Detect which cell encompasses the target text, then output its (X, Y) center coordinate. 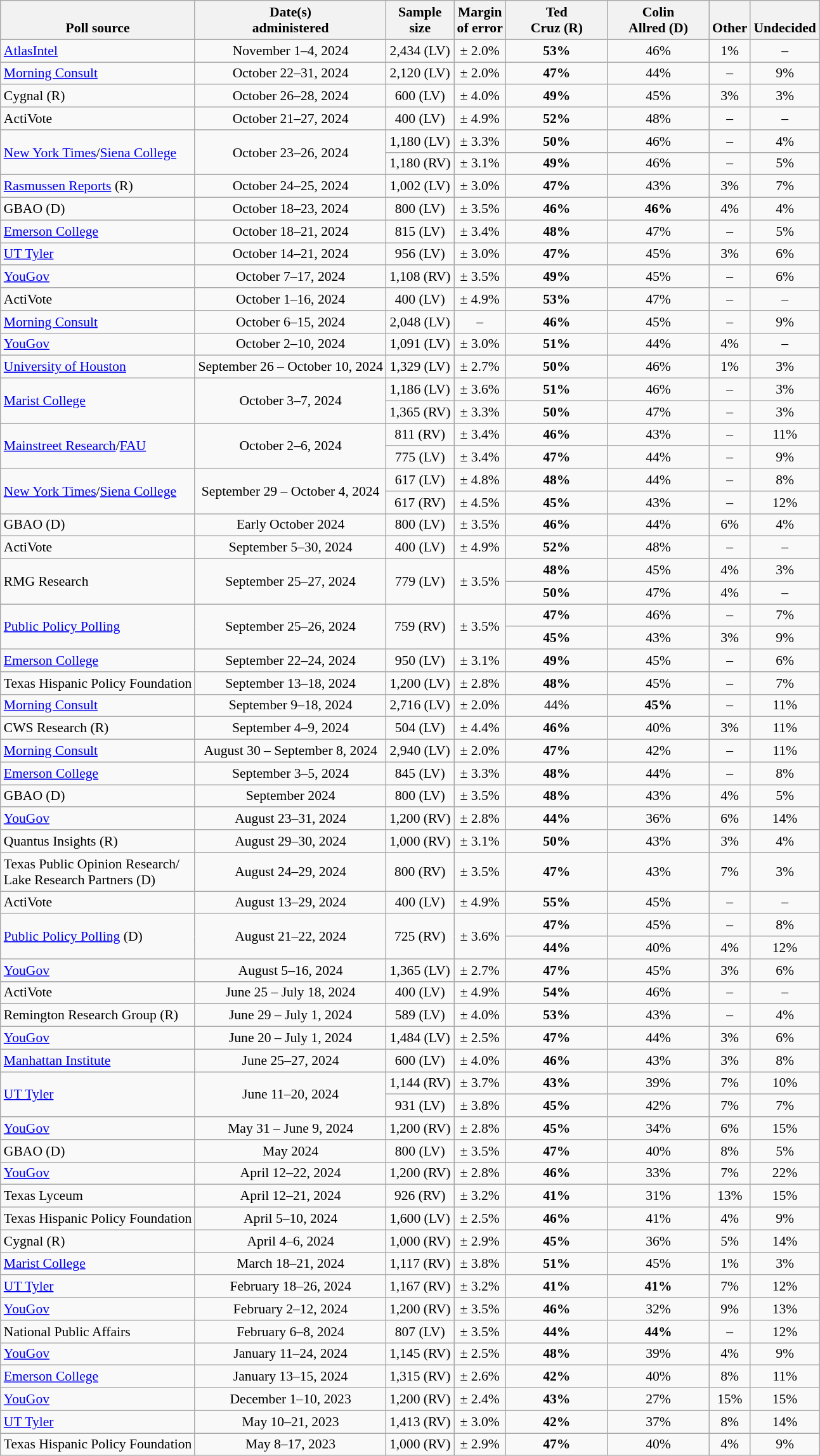
845 (LV) (420, 773)
February 6–8, 2024 (290, 1332)
September 25–27, 2024 (290, 582)
926 (RV) (420, 1196)
2,940 (LV) (420, 751)
589 (LV) (420, 1015)
February 2–12, 2024 (290, 1309)
1,117 (RV) (420, 1264)
December 1–10, 2023 (290, 1400)
National Public Affairs (98, 1332)
June 25–27, 2024 (290, 1060)
931 (LV) (420, 1106)
1,329 (LV) (420, 367)
February 18–26, 2024 (290, 1287)
617 (RV) (420, 503)
October 18–23, 2024 (290, 209)
775 (LV) (420, 458)
October 14–21, 2024 (290, 254)
1,365 (RV) (420, 412)
1,108 (RV) (420, 277)
August 29–30, 2024 (290, 841)
Mainstreet Research/FAU (98, 446)
June 29 – July 1, 2024 (290, 1015)
Poll source (98, 20)
May 2024 (290, 1151)
950 (LV) (420, 660)
811 (RV) (420, 435)
1,091 (LV) (420, 344)
September 3–5, 2024 (290, 773)
October 26–28, 2024 (290, 96)
± 2.4% (480, 1400)
Remington Research Group (R) (98, 1015)
55% (557, 903)
725 (RV) (420, 937)
617 (LV) (420, 480)
ColinAllred (D) (658, 20)
AtlasIntel (98, 51)
October 22–31, 2024 (290, 74)
1,413 (RV) (420, 1422)
± 2.6% (480, 1377)
April 12–22, 2024 (290, 1173)
September 25–26, 2024 (290, 626)
2,120 (LV) (420, 74)
October 6–15, 2024 (290, 322)
August 21–22, 2024 (290, 937)
August 13–29, 2024 (290, 903)
2,048 (LV) (420, 322)
August 30 – September 8, 2024 (290, 751)
August 23–31, 2024 (290, 819)
1,002 (LV) (420, 186)
University of Houston (98, 367)
Manhattan Institute (98, 1060)
October 7–17, 2024 (290, 277)
34% (658, 1128)
August 24–29, 2024 (290, 872)
September 22–24, 2024 (290, 660)
1,145 (RV) (420, 1354)
September 4–9, 2024 (290, 728)
504 (LV) (420, 728)
759 (RV) (420, 626)
2,716 (LV) (420, 705)
1,200 (LV) (420, 683)
1,600 (LV) (420, 1219)
October 23–26, 2024 (290, 152)
22% (784, 1173)
54% (557, 993)
August 5–16, 2024 (290, 970)
± 4.5% (480, 503)
April 5–10, 2024 (290, 1219)
RMG Research (98, 582)
Early October 2024 (290, 525)
January 11–24, 2024 (290, 1354)
1,167 (RV) (420, 1287)
Texas Lyceum (98, 1196)
June 25 – July 18, 2024 (290, 993)
1,144 (RV) (420, 1083)
1,484 (LV) (420, 1038)
1,180 (RV) (420, 164)
October 1–16, 2024 (290, 299)
November 1–4, 2024 (290, 51)
± 3.7% (480, 1083)
September 29 – October 4, 2024 (290, 491)
37% (658, 1422)
June 11–20, 2024 (290, 1094)
± 4.4% (480, 728)
May 8–17, 2023 (290, 1445)
TedCruz (R) (557, 20)
April 4–6, 2024 (290, 1241)
27% (658, 1400)
January 13–15, 2024 (290, 1377)
October 18–21, 2024 (290, 231)
May 31 – June 9, 2024 (290, 1128)
March 18–21, 2024 (290, 1264)
September 5–30, 2024 (290, 548)
October 3–7, 2024 (290, 401)
September 9–18, 2024 (290, 705)
Quantus Insights (R) (98, 841)
September 2024 (290, 796)
815 (LV) (420, 231)
Public Policy Polling (D) (98, 937)
10% (784, 1083)
956 (LV) (420, 254)
CWS Research (R) (98, 728)
31% (658, 1196)
1,186 (LV) (420, 390)
32% (658, 1309)
800 (RV) (420, 872)
1,315 (RV) (420, 1377)
33% (658, 1173)
807 (LV) (420, 1332)
Marginof error (480, 20)
June 20 – July 1, 2024 (290, 1038)
September 13–18, 2024 (290, 683)
October 21–27, 2024 (290, 119)
Samplesize (420, 20)
Other (729, 20)
October 2–6, 2024 (290, 446)
Texas Public Opinion Research/Lake Research Partners (D) (98, 872)
779 (LV) (420, 582)
Public Policy Polling (98, 626)
± 4.8% (480, 480)
Rasmussen Reports (R) (98, 186)
May 10–21, 2023 (290, 1422)
2,434 (LV) (420, 51)
1,365 (LV) (420, 970)
October 24–25, 2024 (290, 186)
September 26 – October 10, 2024 (290, 367)
April 12–21, 2024 (290, 1196)
October 2–10, 2024 (290, 344)
1,180 (LV) (420, 141)
Date(s)administered (290, 20)
Undecided (784, 20)
